Pinpoint the cell where the given text exists, returning its [x, y] midpoint coordinate. 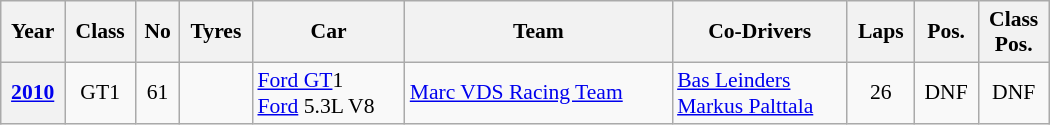
Marc VDS Racing Team [538, 92]
ClassPos. [1014, 32]
Tyres [216, 32]
Laps [880, 32]
Bas Leinders Markus Palttala [760, 92]
Pos. [946, 32]
26 [880, 92]
No [158, 32]
Car [328, 32]
Class [100, 32]
61 [158, 92]
GT1 [100, 92]
Team [538, 32]
2010 [33, 92]
Co-Drivers [760, 32]
Ford GT1Ford 5.3L V8 [328, 92]
Year [33, 32]
